Return the (X, Y) coordinate for the center point of the cell that contains the specified text.  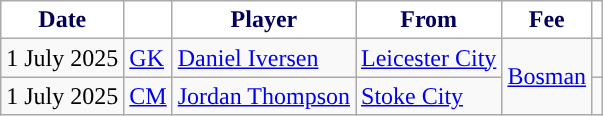
Daniel Iversen (264, 58)
CM (148, 96)
Player (264, 20)
Bosman (547, 77)
GK (148, 58)
From (429, 20)
Jordan Thompson (264, 96)
Fee (547, 20)
Stoke City (429, 96)
Leicester City (429, 58)
Date (62, 20)
